Find where the given text appears and provide that cell's center as [x, y] coordinate. 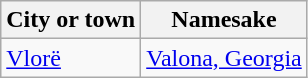
Valona, Georgia [224, 58]
Vlorë [71, 58]
City or town [71, 20]
Namesake [224, 20]
